Return the (X, Y) coordinate for the center point of the cell that contains the specified text.  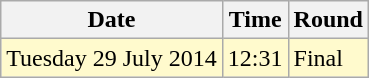
Time (255, 20)
Final (328, 58)
12:31 (255, 58)
Round (328, 20)
Date (112, 20)
Tuesday 29 July 2014 (112, 58)
